Find where the given text appears and provide that cell's center as (x, y) coordinate. 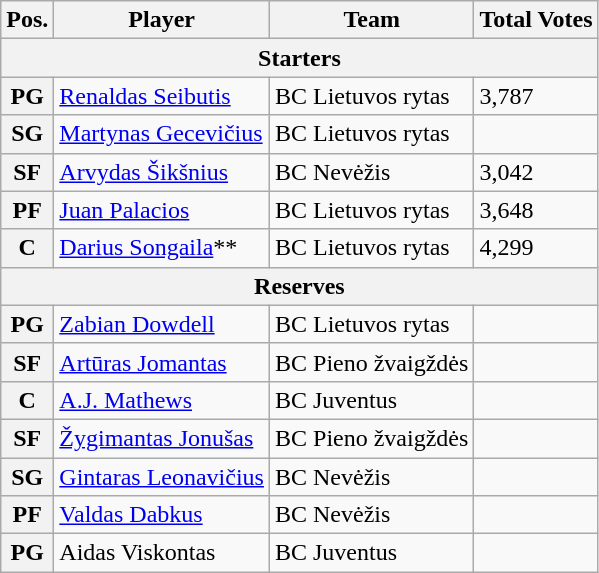
3,648 (536, 210)
Zabian Dowdell (162, 324)
Juan Palacios (162, 210)
Arvydas Šikšnius (162, 172)
3,042 (536, 172)
Artūras Jomantas (162, 362)
Total Votes (536, 20)
A.J. Mathews (162, 400)
3,787 (536, 96)
Player (162, 20)
Renaldas Seibutis (162, 96)
Aidas Viskontas (162, 553)
Reserves (300, 286)
Valdas Dabkus (162, 515)
Martynas Gecevičius (162, 134)
Starters (300, 58)
Pos. (28, 20)
Žygimantas Jonušas (162, 438)
Team (371, 20)
4,299 (536, 248)
Gintaras Leonavičius (162, 477)
Darius Songaila** (162, 248)
